Return the (X, Y) coordinate for the center point of the cell that contains the specified text.  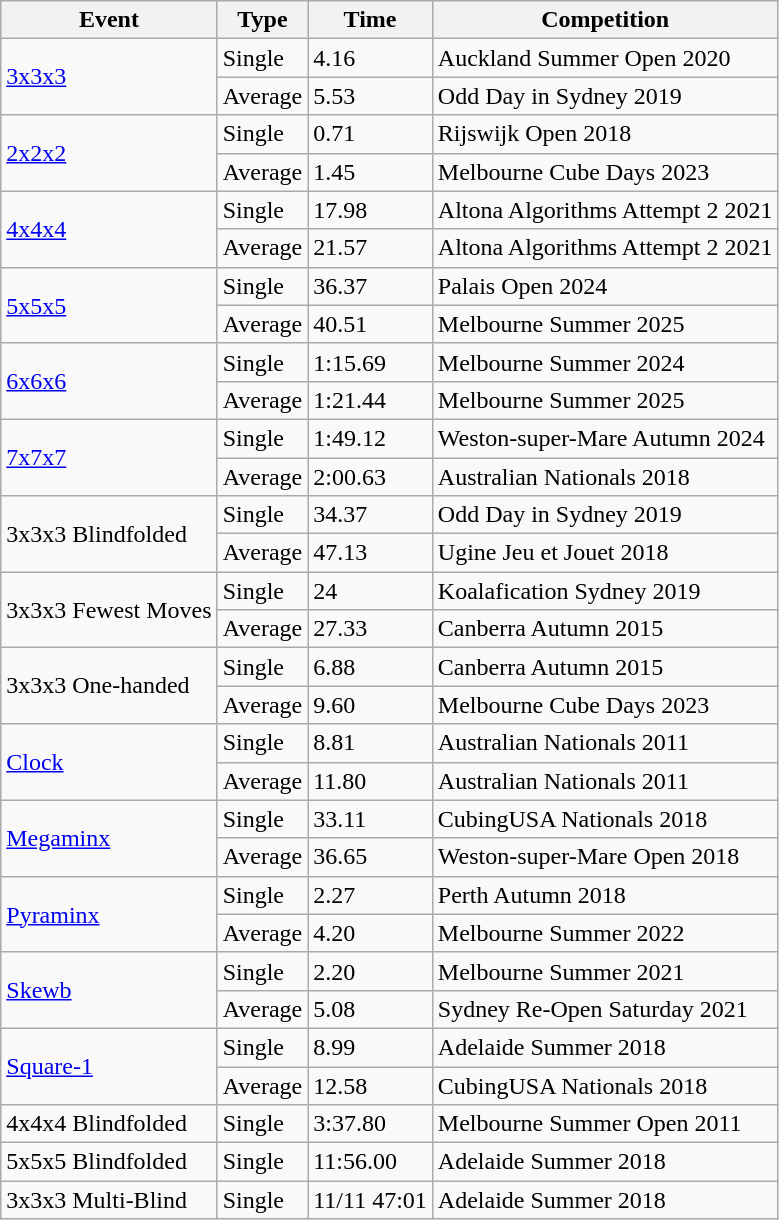
4x4x4 Blindfolded (109, 1124)
17.98 (370, 210)
24 (370, 591)
1:15.69 (370, 362)
Melbourne Summer Open 2011 (605, 1124)
0.71 (370, 134)
8.99 (370, 1047)
Auckland Summer Open 2020 (605, 58)
Weston-super-Mare Autumn 2024 (605, 438)
27.33 (370, 629)
3x3x3 (109, 77)
12.58 (370, 1085)
2:00.63 (370, 477)
Clock (109, 762)
Type (262, 20)
3x3x3 Multi-Blind (109, 1200)
5.53 (370, 96)
33.11 (370, 819)
3x3x3 One-handed (109, 686)
Event (109, 20)
4.20 (370, 933)
11/11 47:01 (370, 1200)
11.80 (370, 781)
1:21.44 (370, 400)
4x4x4 (109, 229)
Ugine Jeu et Jouet 2018 (605, 553)
2x2x2 (109, 153)
Melbourne Summer 2022 (605, 933)
Palais Open 2024 (605, 286)
Competition (605, 20)
3x3x3 Fewest Moves (109, 610)
6x6x6 (109, 381)
Koalafication Sydney 2019 (605, 591)
2.27 (370, 895)
7x7x7 (109, 457)
2.20 (370, 971)
Perth Autumn 2018 (605, 895)
5x5x5 Blindfolded (109, 1162)
9.60 (370, 705)
Square-1 (109, 1066)
36.37 (370, 286)
47.13 (370, 553)
34.37 (370, 515)
40.51 (370, 324)
Melbourne Summer 2021 (605, 971)
36.65 (370, 857)
Weston-super-Mare Open 2018 (605, 857)
Australian Nationals 2018 (605, 477)
11:56.00 (370, 1162)
Melbourne Summer 2024 (605, 362)
Skewb (109, 990)
5.08 (370, 1009)
Rijswijk Open 2018 (605, 134)
Megaminx (109, 838)
Time (370, 20)
6.88 (370, 667)
8.81 (370, 743)
3x3x3 Blindfolded (109, 534)
Pyraminx (109, 914)
21.57 (370, 248)
3:37.80 (370, 1124)
1:49.12 (370, 438)
1.45 (370, 172)
Sydney Re-Open Saturday 2021 (605, 1009)
5x5x5 (109, 305)
4.16 (370, 58)
